Provide the (x, y) coordinate of the cell's center where the given text is located.  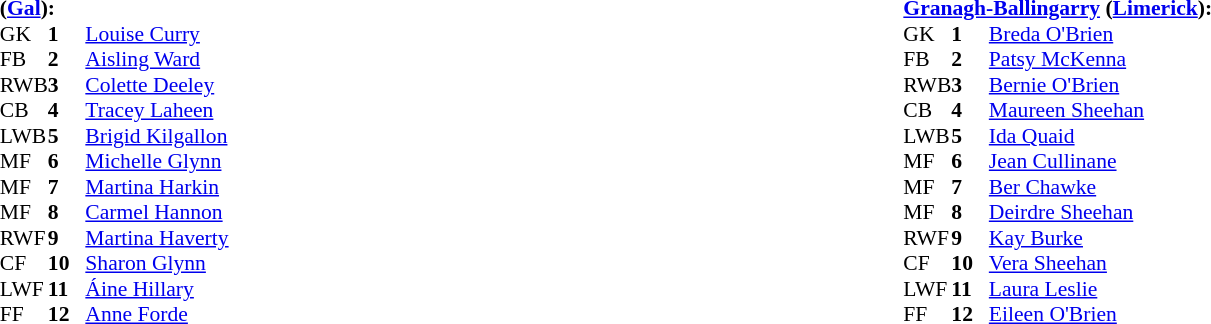
Tracey Laheen (156, 111)
Martina Haverty (156, 238)
Louise Curry (156, 34)
Martina Harkin (156, 187)
Áine Hillary (156, 289)
Aisling Ward (156, 59)
Brigid Kilgallon (156, 136)
Carmel Hannon (156, 213)
Colette Deeley (156, 85)
Sharon Glynn (156, 263)
Michelle Glynn (156, 161)
